Search for the cell housing the specified text and yield its (X, Y) center coordinate. 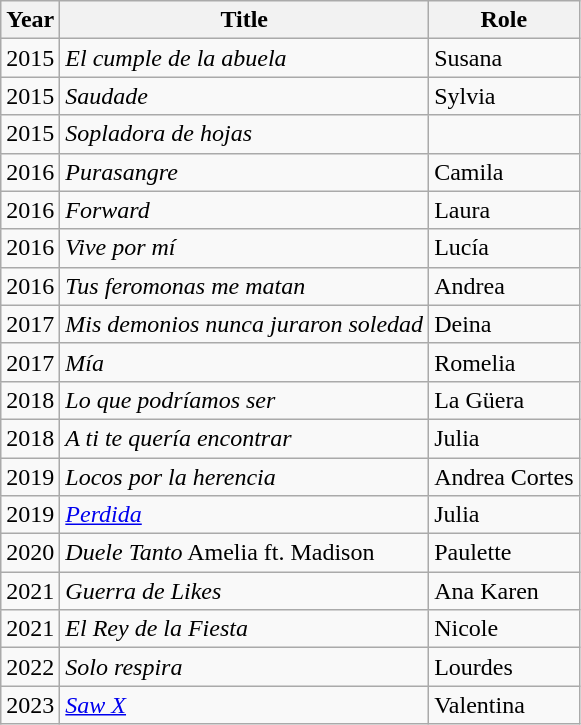
Mía (244, 362)
Year (30, 20)
Role (504, 20)
Guerra de Likes (244, 591)
Saudade (244, 96)
Susana (504, 58)
Laura (504, 210)
Saw X (244, 705)
Duele Tanto Amelia ft. Madison (244, 553)
Vive por mí (244, 248)
2022 (30, 667)
El Rey de la Fiesta (244, 629)
Andrea (504, 286)
Andrea Cortes (504, 477)
Ana Karen (504, 591)
Sylvia (504, 96)
El cumple de la abuela (244, 58)
La Güera (504, 400)
2020 (30, 553)
Forward (244, 210)
Solo respira (244, 667)
Lucía (504, 248)
Sopladora de hojas (244, 134)
Locos por la herencia (244, 477)
Tus feromonas me matan (244, 286)
Deina (504, 324)
Romelia (504, 362)
Camila (504, 172)
Purasangre (244, 172)
2023 (30, 705)
Lourdes (504, 667)
Valentina (504, 705)
Perdida (244, 515)
A ti te quería encontrar (244, 438)
Lo que podríamos ser (244, 400)
Mis demonios nunca juraron soledad (244, 324)
Title (244, 20)
Paulette (504, 553)
Nicole (504, 629)
